Locate the cell with the specified text and output its (x, y) center coordinate. 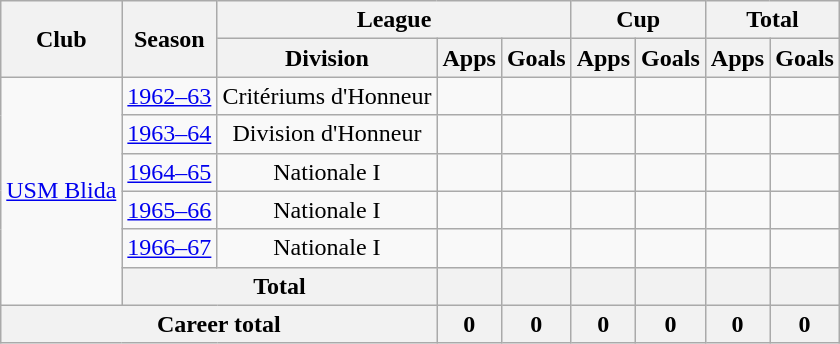
1964–65 (170, 172)
USM Blida (62, 191)
Critériums d'Honneur (327, 96)
Season (170, 39)
Division d'Honneur (327, 134)
1963–64 (170, 134)
Career total (219, 324)
1966–67 (170, 248)
Club (62, 39)
Cup (638, 20)
Division (327, 58)
League (394, 20)
1962–63 (170, 96)
1965–66 (170, 210)
